Detect which cell encompasses the target text, then output its (X, Y) center coordinate. 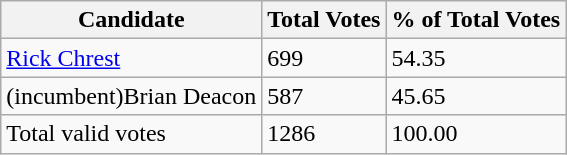
% of Total Votes (476, 20)
1286 (324, 134)
54.35 (476, 58)
Total valid votes (132, 134)
Candidate (132, 20)
699 (324, 58)
45.65 (476, 96)
Rick Chrest (132, 58)
Total Votes (324, 20)
100.00 (476, 134)
(incumbent)Brian Deacon (132, 96)
587 (324, 96)
